From the cell containing the given text, extract its center point as [X, Y] coordinate. 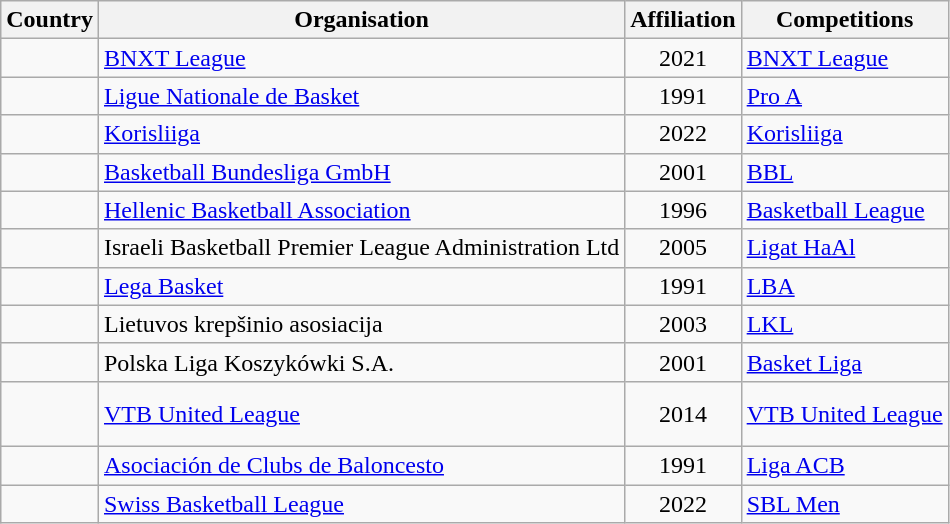
Lega Basket [361, 286]
LKL [844, 324]
Israeli Basketball Premier League Administration Ltd [361, 248]
Swiss Basketball League [361, 503]
Asociación de Clubs de Baloncesto [361, 465]
Competitions [844, 20]
1996 [683, 210]
Country [50, 20]
Basketball Bundesliga GmbH [361, 172]
Basketball League [844, 210]
Polska Liga Koszykówki S.A. [361, 362]
Pro A [844, 96]
Liga ACB [844, 465]
SBL Men [844, 503]
BBL [844, 172]
Lietuvos krepšinio asosiacija [361, 324]
Hellenic Basketball Association [361, 210]
Affiliation [683, 20]
Ligue Nationale de Basket [361, 96]
2014 [683, 414]
LBA [844, 286]
2003 [683, 324]
2021 [683, 58]
Basket Liga [844, 362]
2005 [683, 248]
Organisation [361, 20]
Ligat HaAl [844, 248]
